Return the (X, Y) coordinate for the center point of the cell that contains the specified text.  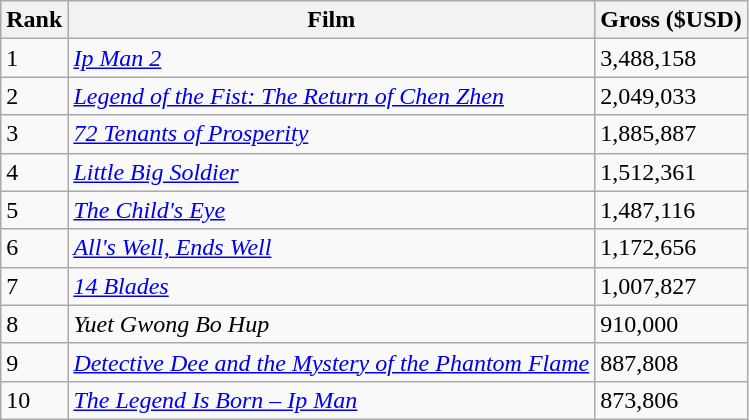
5 (34, 210)
The Child's Eye (332, 210)
3 (34, 134)
Little Big Soldier (332, 172)
4 (34, 172)
1,007,827 (672, 286)
Yuet Gwong Bo Hup (332, 324)
Ip Man 2 (332, 58)
1,487,116 (672, 210)
910,000 (672, 324)
7 (34, 286)
Gross ($USD) (672, 20)
Film (332, 20)
Legend of the Fist: The Return of Chen Zhen (332, 96)
The Legend Is Born – Ip Man (332, 400)
14 Blades (332, 286)
1,512,361 (672, 172)
1,885,887 (672, 134)
6 (34, 248)
Detective Dee and the Mystery of the Phantom Flame (332, 362)
1,172,656 (672, 248)
Rank (34, 20)
72 Tenants of Prosperity (332, 134)
10 (34, 400)
8 (34, 324)
2 (34, 96)
9 (34, 362)
2,049,033 (672, 96)
3,488,158 (672, 58)
1 (34, 58)
All's Well, Ends Well (332, 248)
887,808 (672, 362)
873,806 (672, 400)
